Determine the [x, y] coordinate at the center of the cell enclosing the given text.  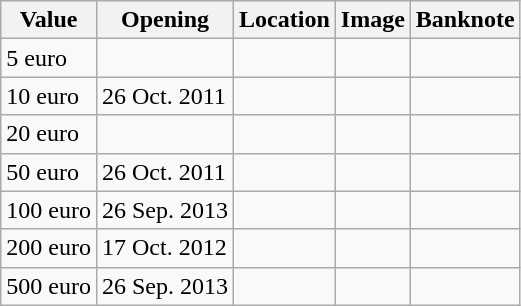
20 euro [49, 134]
Opening [164, 20]
Value [49, 20]
Image [372, 20]
Location [285, 20]
200 euro [49, 248]
500 euro [49, 286]
17 Oct. 2012 [164, 248]
Banknote [465, 20]
50 euro [49, 172]
5 euro [49, 58]
10 euro [49, 96]
100 euro [49, 210]
